Search for the cell housing the specified text and yield its [X, Y] center coordinate. 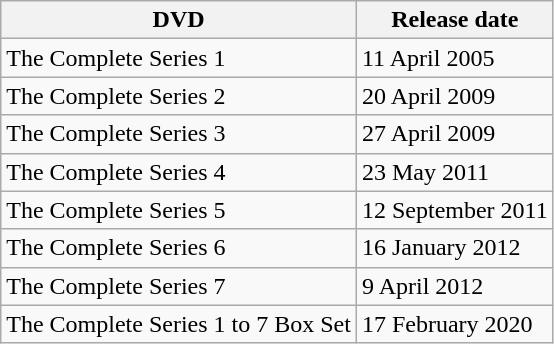
The Complete Series 5 [179, 210]
16 January 2012 [454, 248]
Release date [454, 20]
9 April 2012 [454, 286]
DVD [179, 20]
The Complete Series 3 [179, 134]
27 April 2009 [454, 134]
20 April 2009 [454, 96]
12 September 2011 [454, 210]
17 February 2020 [454, 324]
The Complete Series 4 [179, 172]
23 May 2011 [454, 172]
The Complete Series 1 to 7 Box Set [179, 324]
The Complete Series 7 [179, 286]
11 April 2005 [454, 58]
The Complete Series 2 [179, 96]
The Complete Series 1 [179, 58]
The Complete Series 6 [179, 248]
